Return [X, Y] of the center of cell containing provided text 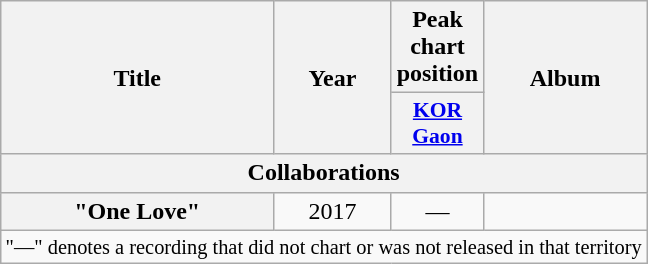
2017 [333, 211]
KORGaon [437, 124]
Year [333, 78]
Album [566, 78]
"—" denotes a recording that did not chart or was not released in that territory [324, 247]
Title [138, 78]
Collaborations [324, 173]
"One Love" [138, 211]
Peak chart position [437, 47]
— [437, 211]
